Extract the (X, Y) coordinate from the center of the cell holding the provided text.  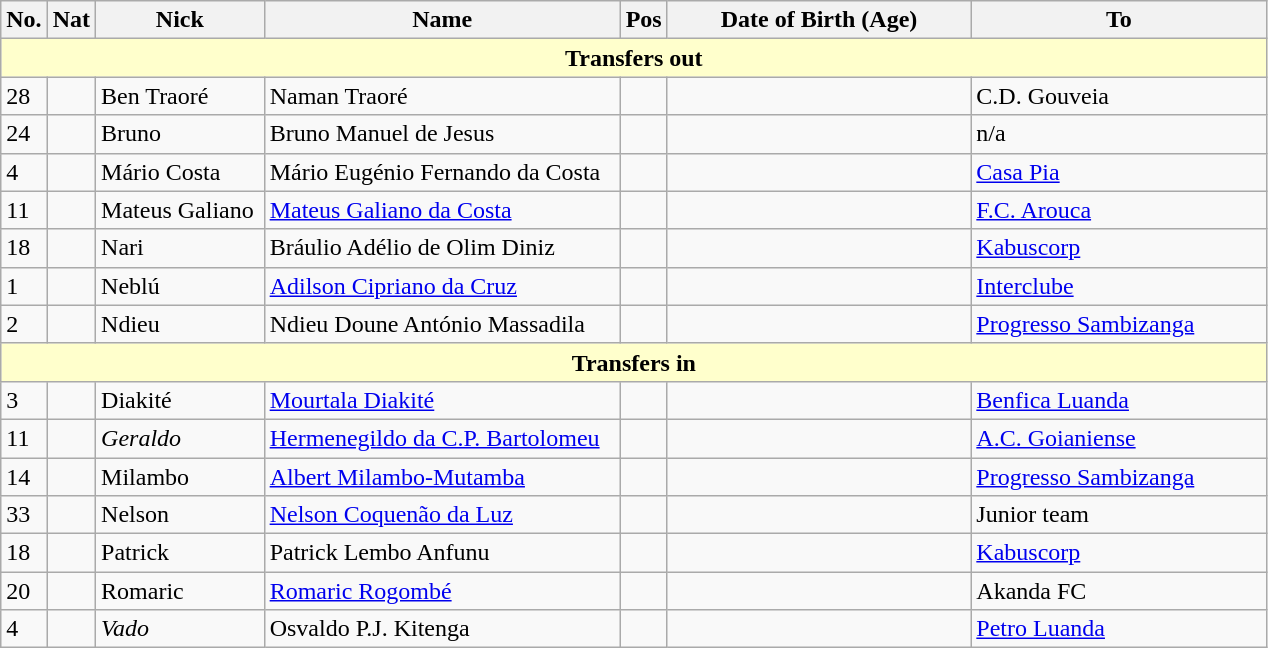
Casa Pia (1119, 172)
A.C. Goianiense (1119, 438)
Akanda FC (1119, 591)
Hermenegildo da C.P. Bartolomeu (442, 438)
Bráulio Adélio de Olim Diniz (442, 248)
33 (24, 515)
Geraldo (180, 438)
Nat (71, 20)
Mário Eugénio Fernando da Costa (442, 172)
Nelson Coquenão da Luz (442, 515)
Romaric Rogombé (442, 591)
n/a (1119, 134)
Patrick (180, 553)
To (1119, 20)
Mário Costa (180, 172)
Name (442, 20)
F.C. Arouca (1119, 210)
Bruno Manuel de Jesus (442, 134)
Mateus Galiano da Costa (442, 210)
Transfers in (634, 362)
Mateus Galiano (180, 210)
Nick (180, 20)
Adilson Cipriano da Cruz (442, 286)
20 (24, 591)
Osvaldo P.J. Kitenga (442, 629)
Nari (180, 248)
1 (24, 286)
Romaric (180, 591)
Transfers out (634, 58)
Junior team (1119, 515)
Nelson (180, 515)
Diakité (180, 400)
Ben Traoré (180, 96)
Benfica Luanda (1119, 400)
Ndieu (180, 324)
Petro Luanda (1119, 629)
Vado (180, 629)
Patrick Lembo Anfunu (442, 553)
No. (24, 20)
Neblú (180, 286)
24 (24, 134)
2 (24, 324)
Albert Milambo-Mutamba (442, 477)
Date of Birth (Age) (819, 20)
Bruno (180, 134)
Interclube (1119, 286)
Ndieu Doune António Massadila (442, 324)
3 (24, 400)
C.D. Gouveia (1119, 96)
28 (24, 96)
Mourtala Diakité (442, 400)
Milambo (180, 477)
14 (24, 477)
Naman Traoré (442, 96)
Pos (644, 20)
